Identify which cell holds the provided text, then report its (x, y) central coordinate. 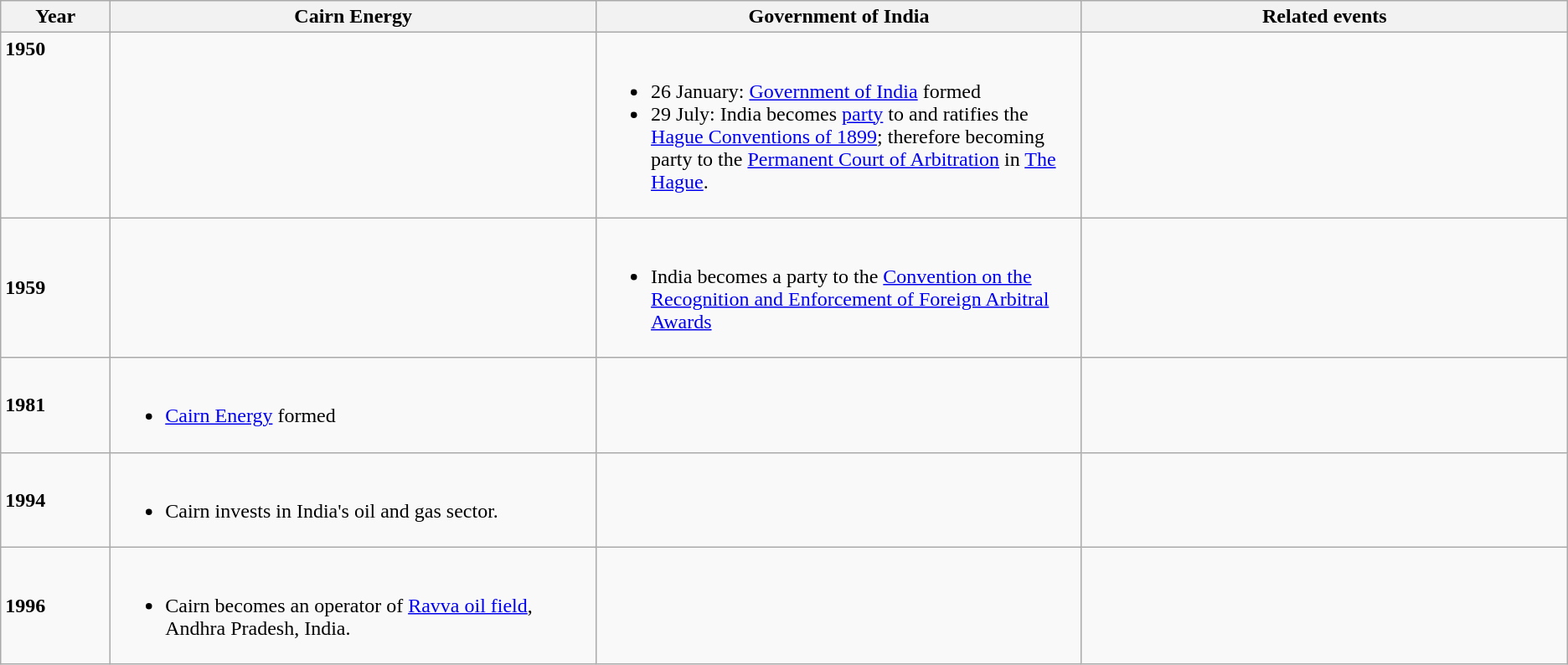
1981 (55, 405)
Government of India (839, 17)
Year (55, 17)
Cairn becomes an operator of Ravva oil field, Andhra Pradesh, India. (353, 606)
Cairn invests in India's oil and gas sector. (353, 499)
1959 (55, 288)
1994 (55, 499)
India becomes a party to the Convention on the Recognition and Enforcement of Foreign Arbitral Awards (839, 288)
Related events (1324, 17)
Cairn Energy formed (353, 405)
1950 (55, 126)
Cairn Energy (353, 17)
1996 (55, 606)
